For the text-containing cell, return its midpoint in (X, Y) coordinate format. 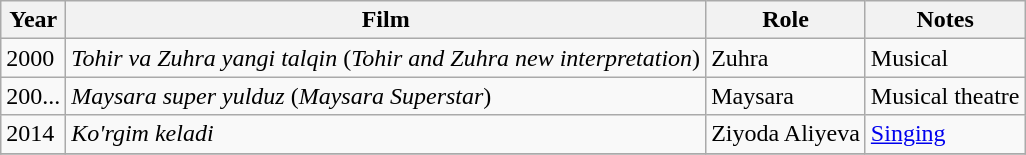
Role (786, 20)
Tohir va Zuhra yangi talqin (Tohir and Zuhra new interpretation) (386, 58)
Musical (945, 58)
Ko'rgim keladi (386, 134)
200... (34, 96)
Zuhra (786, 58)
Film (386, 20)
Year (34, 20)
Maysara super yulduz (Maysara Superstar) (386, 96)
Ziyoda Aliyeva (786, 134)
Musical theatre (945, 96)
Maysara (786, 96)
2000 (34, 58)
Singing (945, 134)
Notes (945, 20)
2014 (34, 134)
